From the cell containing the given text, extract its center point as [X, Y] coordinate. 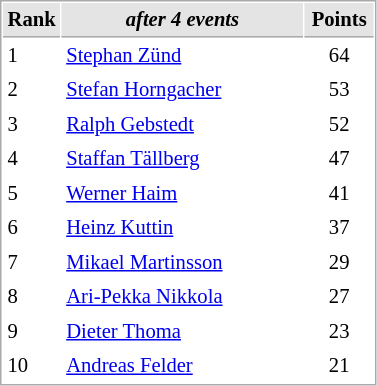
47 [340, 158]
Dieter Thoma [183, 332]
Mikael Martinsson [183, 262]
23 [340, 332]
10 [32, 366]
Werner Haim [183, 194]
9 [32, 332]
1 [32, 56]
41 [340, 194]
Stefan Horngacher [183, 90]
Stephan Zünd [183, 56]
3 [32, 124]
Heinz Kuttin [183, 228]
6 [32, 228]
5 [32, 194]
Staffan Tällberg [183, 158]
27 [340, 296]
7 [32, 262]
2 [32, 90]
Andreas Felder [183, 366]
37 [340, 228]
Rank [32, 20]
64 [340, 56]
29 [340, 262]
4 [32, 158]
8 [32, 296]
52 [340, 124]
Ari-Pekka Nikkola [183, 296]
53 [340, 90]
21 [340, 366]
Points [340, 20]
after 4 events [183, 20]
Ralph Gebstedt [183, 124]
